Find where the given text appears and provide that cell's center as (x, y) coordinate. 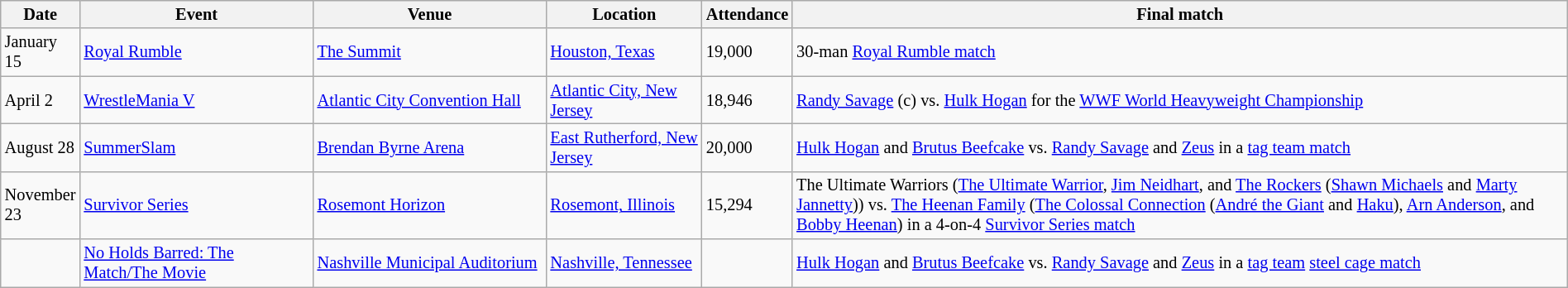
Nashville Municipal Auditorium (430, 263)
January 15 (41, 52)
November 23 (41, 205)
Brendan Byrne Arena (430, 147)
19,000 (748, 52)
Date (41, 14)
Event (196, 14)
April 2 (41, 100)
Venue (430, 14)
Location (624, 14)
Houston, Texas (624, 52)
30-man Royal Rumble match (1179, 52)
Royal Rumble (196, 52)
18,946 (748, 100)
Final match (1179, 14)
Attendance (748, 14)
Hulk Hogan and Brutus Beefcake vs. Randy Savage and Zeus in a tag team match (1179, 147)
15,294 (748, 205)
East Rutherford, New Jersey (624, 147)
Hulk Hogan and Brutus Beefcake vs. Randy Savage and Zeus in a tag team steel cage match (1179, 263)
Survivor Series (196, 205)
WrestleMania V (196, 100)
Atlantic City Convention Hall (430, 100)
No Holds Barred: The Match/The Movie (196, 263)
Randy Savage (c) vs. Hulk Hogan for the WWF World Heavyweight Championship (1179, 100)
20,000 (748, 147)
August 28 (41, 147)
Nashville, Tennessee (624, 263)
Rosemont, Illinois (624, 205)
Rosemont Horizon (430, 205)
SummerSlam (196, 147)
Atlantic City, New Jersey (624, 100)
The Summit (430, 52)
